Locate the cell with the specified text and output its [X, Y] center coordinate. 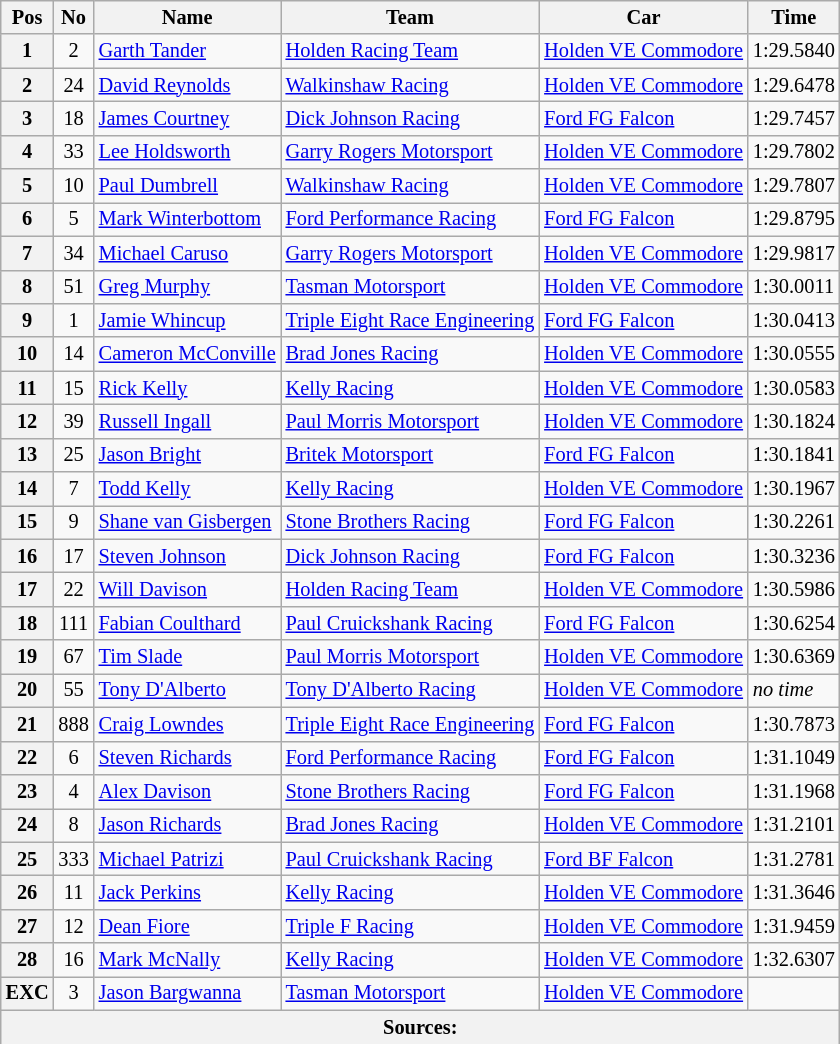
1:30.0413 [794, 320]
1:31.9459 [794, 926]
Garth Tander [188, 51]
1:30.6254 [794, 623]
Triple F Racing [410, 926]
333 [73, 859]
1:30.6369 [794, 657]
Will Davison [188, 589]
1:30.1967 [794, 489]
1:30.1841 [794, 455]
111 [73, 623]
Mark Winterbottom [188, 219]
1:30.0555 [794, 354]
1:29.6478 [794, 85]
1:29.7807 [794, 186]
Tony D'Alberto Racing [410, 690]
Car [644, 17]
Jason Richards [188, 825]
EXC [28, 993]
1:31.1049 [794, 758]
Alex Davison [188, 791]
Britek Motorsport [410, 455]
13 [28, 455]
1:30.3236 [794, 556]
Michael Caruso [188, 253]
Ford BF Falcon [644, 859]
1:29.9817 [794, 253]
51 [73, 287]
1:30.5986 [794, 589]
1:30.0583 [794, 388]
Tony D'Alberto [188, 690]
Steven Johnson [188, 556]
Tim Slade [188, 657]
1:29.8795 [794, 219]
no time [794, 690]
1:31.2781 [794, 859]
David Reynolds [188, 85]
James Courtney [188, 118]
1:29.5840 [794, 51]
Steven Richards [188, 758]
Dean Fiore [188, 926]
1:30.7873 [794, 724]
21 [28, 724]
Fabian Coulthard [188, 623]
20 [28, 690]
Jason Bright [188, 455]
1:29.7457 [794, 118]
28 [28, 960]
Jamie Whincup [188, 320]
1:29.7802 [794, 152]
Paul Dumbrell [188, 186]
Cameron McConville [188, 354]
27 [28, 926]
23 [28, 791]
Shane van Gisbergen [188, 522]
Jason Bargwanna [188, 993]
1:31.2101 [794, 825]
Craig Lowndes [188, 724]
1:30.0011 [794, 287]
Mark McNally [188, 960]
Greg Murphy [188, 287]
Rick Kelly [188, 388]
1:31.1968 [794, 791]
26 [28, 892]
55 [73, 690]
Russell Ingall [188, 421]
1:31.3646 [794, 892]
Pos [28, 17]
Jack Perkins [188, 892]
19 [28, 657]
1:32.6307 [794, 960]
No [73, 17]
Team [410, 17]
1:30.2261 [794, 522]
Time [794, 17]
1:30.1824 [794, 421]
Todd Kelly [188, 489]
Name [188, 17]
Sources: [420, 1027]
67 [73, 657]
888 [73, 724]
39 [73, 421]
34 [73, 253]
33 [73, 152]
Lee Holdsworth [188, 152]
Michael Patrizi [188, 859]
